Find where the given text appears and provide that cell's center as (X, Y) coordinate. 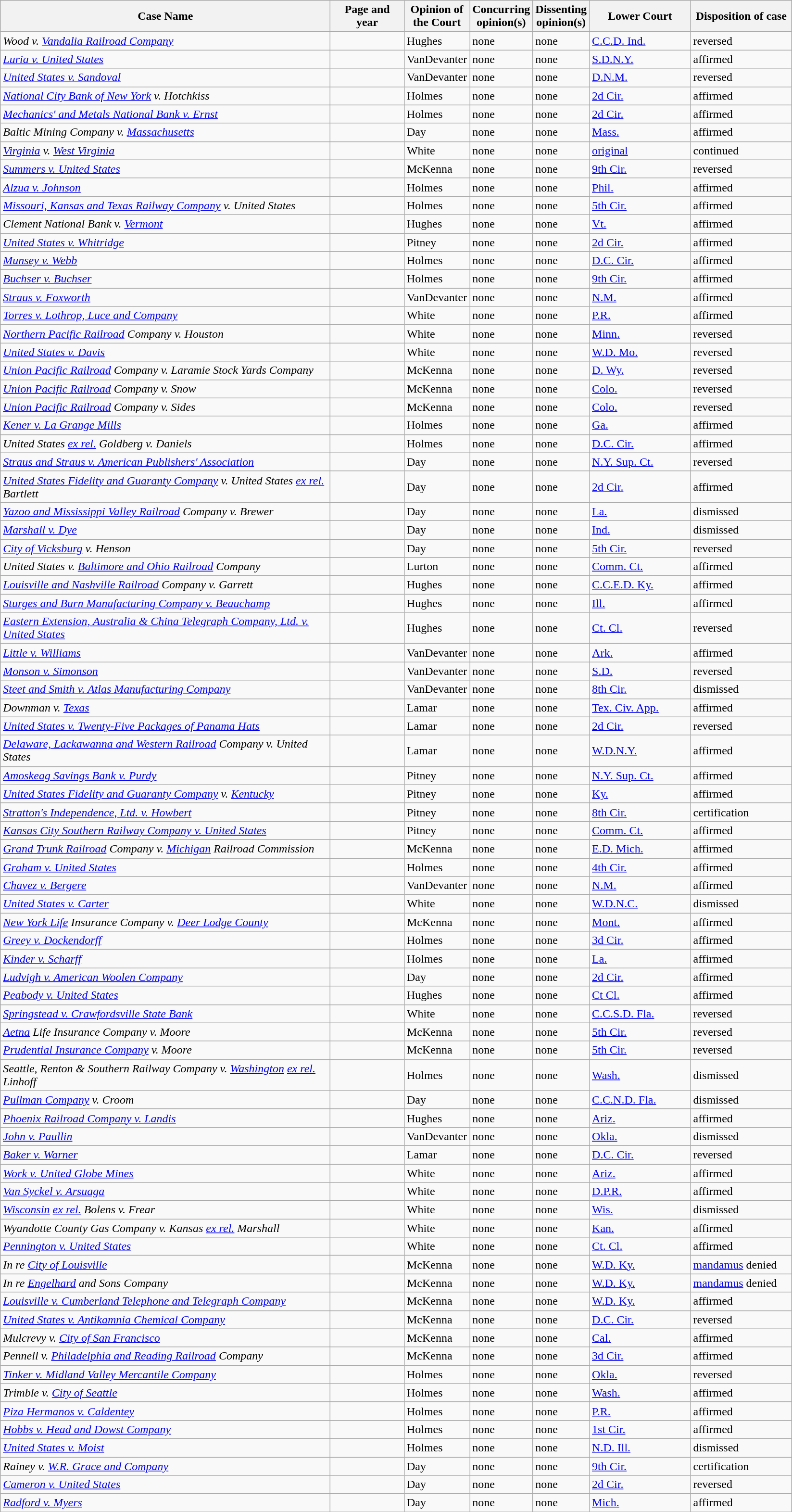
Hobbs v. Head and Dowst Company (165, 1429)
C.C.D. Ind. (641, 41)
Wood v. Vandalia Railroad Company (165, 41)
Yazoo and Mississippi Valley Railroad Company v. Brewer (165, 511)
C.C.E.D. Ky. (641, 585)
Van Syckel v. Arsuaga (165, 1192)
Ark. (641, 653)
S.D. (641, 671)
W.D.N.Y. (641, 750)
Ill. (641, 603)
S.D.N.Y. (641, 59)
Ct Cl. (641, 995)
Union Pacific Railroad Company v. Laramie Stock Yards Company (165, 370)
Alzua v. Johnson (165, 187)
Work v. United Globe Mines (165, 1173)
United States v. Whitridge (165, 242)
In re City of Louisville (165, 1265)
Concurring opinion(s) (501, 16)
Phil. (641, 187)
D. Wy. (641, 370)
Pennell v. Philadelphia and Reading Railroad Company (165, 1356)
Tex. Civ. App. (641, 708)
Wisconsin ex rel. Bolens v. Frear (165, 1210)
Northern Pacific Railroad Company v. Houston (165, 334)
Piza Hermanos v. Caldentey (165, 1411)
Monson v. Simonson (165, 671)
Springstead v. Crawfordsville State Bank (165, 1014)
Grand Trunk Railroad Company v. Michigan Railroad Commission (165, 849)
Case Name (165, 16)
Kan. (641, 1228)
Mulcrevy v. City of San Francisco (165, 1338)
City of Vicksburg v. Henson (165, 548)
United States v. Davis (165, 352)
Straus and Straus v. American Publishers' Association (165, 462)
C.C.S.D. Fla. (641, 1014)
Phoenix Railroad Company v. Landis (165, 1118)
Graham v. United States (165, 867)
Delaware, Lackawanna and Western Railroad Company v. United States (165, 750)
Aetna Life Insurance Company v. Moore (165, 1032)
Disposition of case (742, 16)
Eastern Extension, Australia & China Telegraph Company, Ltd. v. United States (165, 628)
Missouri, Kansas and Texas Railway Company v. United States (165, 205)
Ludvigh v. American Woolen Company (165, 977)
Virginia v. West Virginia (165, 151)
Baltic Mining Company v. Massachusetts (165, 132)
Ky. (641, 794)
Wis. (641, 1210)
Union Pacific Railroad Company v. Snow (165, 389)
Sturges and Burn Manufacturing Company v. Beauchamp (165, 603)
D.N.M. (641, 77)
Radford v. Myers (165, 1503)
Opinion of the Court (437, 16)
W.D.N.C. (641, 904)
Kinder v. Scharff (165, 959)
Summers v. United States (165, 169)
Marshall v. Dye (165, 530)
original (641, 151)
United States Fidelity and Guaranty Company v. United States ex rel. Bartlett (165, 487)
National City Bank of New York v. Hotchkiss (165, 96)
Kener v. La Grange Mills (165, 425)
Clement National Bank v. Vermont (165, 224)
Mechanics' and Metals National Bank v. Ernst (165, 114)
continued (742, 151)
Stratton's Independence, Ltd. v. Howbert (165, 812)
Seattle, Renton & Southern Railway Company v. Washington ex rel. Linhoff (165, 1075)
Amoskeag Savings Bank v. Purdy (165, 775)
Prudential Insurance Company v. Moore (165, 1050)
Torres v. Lothrop, Luce and Company (165, 316)
Page and year (367, 16)
Rainey v. W.R. Grace and Company (165, 1466)
Mass. (641, 132)
United States v. Sandoval (165, 77)
United States Fidelity and Guaranty Company v. Kentucky (165, 794)
Chavez v. Bergere (165, 886)
Louisville v. Cumberland Telephone and Telegraph Company (165, 1301)
Cal. (641, 1338)
Trimble v. City of Seattle (165, 1393)
Downman v. Texas (165, 708)
N.D. Ill. (641, 1448)
United States v. Carter (165, 904)
Kansas City Southern Railway Company v. United States (165, 830)
C.C.N.D. Fla. (641, 1100)
Straus v. Foxworth (165, 297)
Greey v. Dockendorff (165, 940)
4th Cir. (641, 867)
W.D. Mo. (641, 352)
Lower Court (641, 16)
United States v. Antikamnia Chemical Company (165, 1320)
John v. Paullin (165, 1136)
E.D. Mich. (641, 849)
United States v. Moist (165, 1448)
Louisville and Nashville Railroad Company v. Garrett (165, 585)
D.P.R. (641, 1192)
Vt. (641, 224)
Steet and Smith v. Atlas Manufacturing Company (165, 689)
Munsey v. Webb (165, 261)
Ind. (641, 530)
Luria v. United States (165, 59)
Mich. (641, 1503)
Buchser v. Buchser (165, 279)
Union Pacific Railroad Company v. Sides (165, 407)
Ga. (641, 425)
1st Cir. (641, 1429)
New York Life Insurance Company v. Deer Lodge County (165, 922)
United States ex rel. Goldberg v. Daniels (165, 444)
Baker v. Warner (165, 1155)
Pullman Company v. Croom (165, 1100)
Dissenting opinion(s) (561, 16)
Tinker v. Midland Valley Mercantile Company (165, 1374)
Little v. Williams (165, 653)
Mont. (641, 922)
Wyandotte County Gas Company v. Kansas ex rel. Marshall (165, 1228)
United States v. Twenty-Five Packages of Panama Hats (165, 726)
In re Engelhard and Sons Company (165, 1283)
United States v. Baltimore and Ohio Railroad Company (165, 567)
Pennington v. United States (165, 1246)
Cameron v. United States (165, 1485)
Lurton (437, 567)
Minn. (641, 334)
Peabody v. United States (165, 995)
